Determine the (X, Y) coordinate at the center of the cell enclosing the given text.  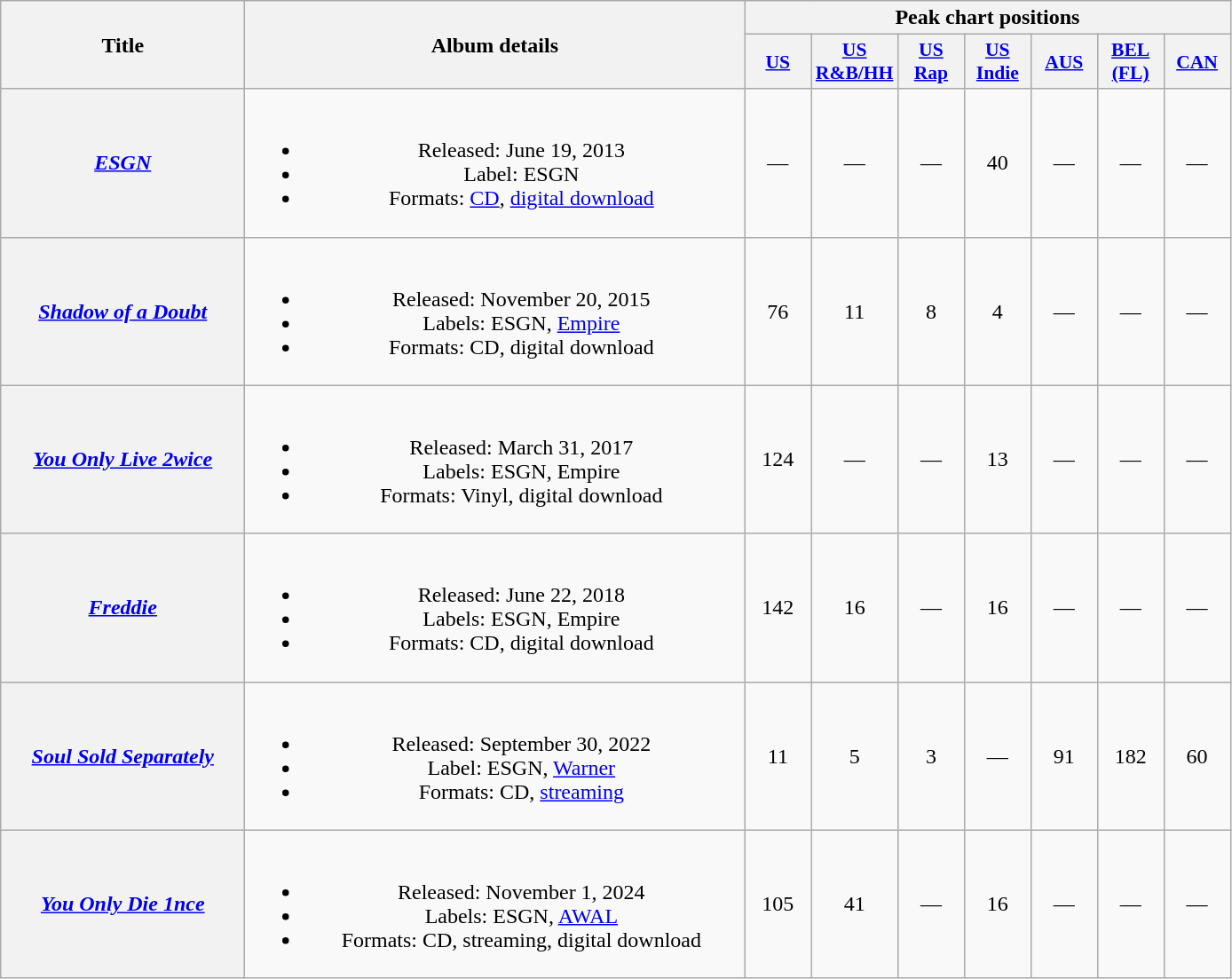
ESGN (122, 163)
13 (998, 460)
91 (1063, 756)
You Only Die 1nce (122, 904)
76 (778, 311)
8 (930, 311)
Released: June 22, 2018Labels: ESGN, EmpireFormats: CD, digital download (495, 607)
USIndie (998, 62)
Shadow of a Doubt (122, 311)
You Only Live 2wice (122, 460)
Released: September 30, 2022Label: ESGN, WarnerFormats: CD, streaming (495, 756)
Freddie (122, 607)
Released: June 19, 2013Label: ESGNFormats: CD, digital download (495, 163)
USR&B/HH (855, 62)
Released: November 1, 2024Labels: ESGN, AWALFormats: CD, streaming, digital download (495, 904)
Soul Sold Separately (122, 756)
41 (855, 904)
USRap (930, 62)
142 (778, 607)
US (778, 62)
Released: March 31, 2017Labels: ESGN, EmpireFormats: Vinyl, digital download (495, 460)
105 (778, 904)
CAN (1196, 62)
5 (855, 756)
Title (122, 44)
3 (930, 756)
124 (778, 460)
BEL(FL) (1131, 62)
60 (1196, 756)
AUS (1063, 62)
Album details (495, 44)
4 (998, 311)
Peak chart positions (987, 18)
182 (1131, 756)
40 (998, 163)
Released: November 20, 2015Labels: ESGN, EmpireFormats: CD, digital download (495, 311)
